Extract the [x, y] coordinate from the center of the cell holding the provided text.  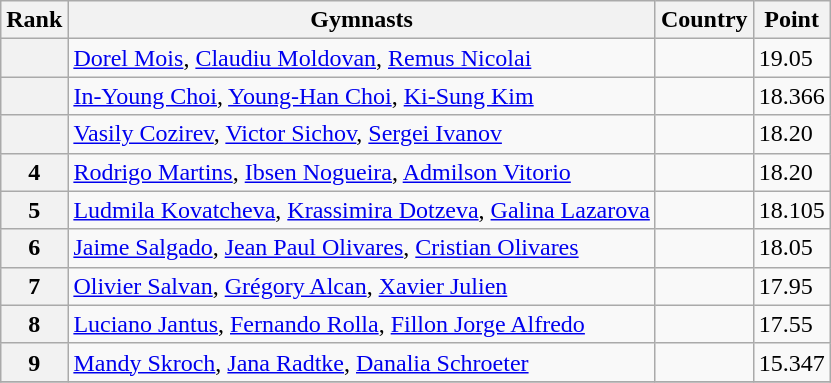
Vasily Cozirev, Victor Sichov, Sergei Ivanov [362, 134]
9 [34, 362]
Dorel Mois, Claudiu Moldovan, Remus Nicolai [362, 58]
Rank [34, 20]
7 [34, 286]
Mandy Skroch, Jana Radtke, Danalia Schroeter [362, 362]
Rodrigo Martins, Ibsen Nogueira, Admilson Vitorio [362, 172]
In-Young Choi, Young-Han Choi, Ki-Sung Kim [362, 96]
18.366 [792, 96]
17.55 [792, 324]
8 [34, 324]
19.05 [792, 58]
Point [792, 20]
Jaime Salgado, Jean Paul Olivares, Cristian Olivares [362, 248]
Gymnasts [362, 20]
4 [34, 172]
6 [34, 248]
Country [704, 20]
18.05 [792, 248]
5 [34, 210]
Luciano Jantus, Fernando Rolla, Fillon Jorge Alfredo [362, 324]
Olivier Salvan, Grégory Alcan, Xavier Julien [362, 286]
18.105 [792, 210]
17.95 [792, 286]
Ludmila Kovatcheva, Krassimira Dotzeva, Galina Lazarova [362, 210]
15.347 [792, 362]
